For the text-containing cell, return its midpoint in (x, y) coordinate format. 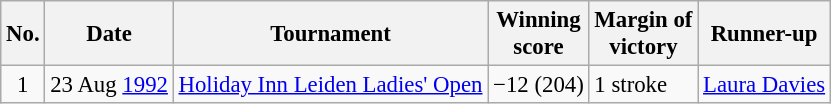
Runner-up (764, 34)
Margin ofvictory (644, 34)
No. (23, 34)
Tournament (330, 34)
−12 (204) (538, 85)
1 stroke (644, 85)
1 (23, 85)
23 Aug 1992 (109, 85)
Laura Davies (764, 85)
Winningscore (538, 34)
Holiday Inn Leiden Ladies' Open (330, 85)
Date (109, 34)
